Pinpoint the cell where the given text exists, returning its [x, y] midpoint coordinate. 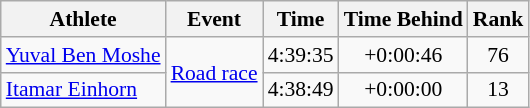
Time Behind [404, 19]
+0:00:00 [404, 90]
Itamar Einhorn [84, 90]
13 [498, 90]
+0:00:46 [404, 55]
Road race [214, 72]
4:38:49 [301, 90]
76 [498, 55]
Athlete [84, 19]
Yuval Ben Moshe [84, 55]
Time [301, 19]
4:39:35 [301, 55]
Event [214, 19]
Rank [498, 19]
